Identify which cell holds the provided text, then report its [x, y] central coordinate. 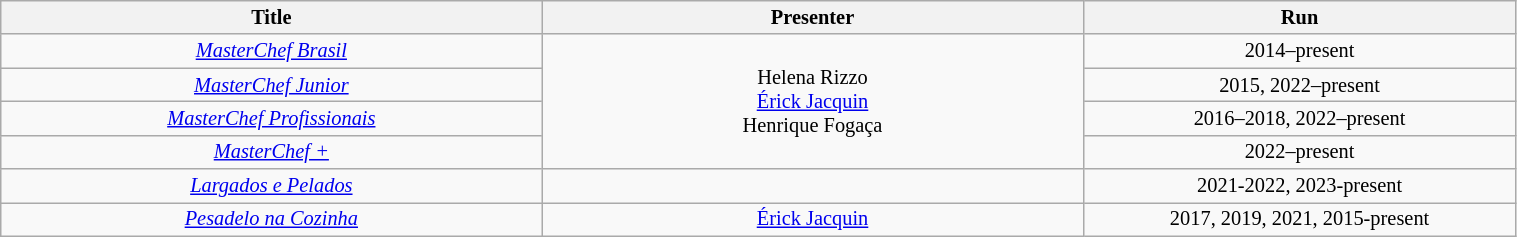
Érick Jacquin [812, 219]
Title [272, 17]
2014–present [1300, 51]
Pesadelo na Cozinha [272, 219]
2017, 2019, 2021, 2015-present [1300, 219]
Helena Rizzo Érick Jacquin Henrique Fogaça [812, 102]
Run [1300, 17]
Largados e Pelados [272, 186]
2016–2018, 2022–present [1300, 118]
MasterChef + [272, 152]
MasterChef Junior [272, 85]
MasterChef Brasil [272, 51]
2021-2022, 2023-present [1300, 186]
MasterChef Profissionais [272, 118]
Presenter [812, 17]
2015, 2022–present [1300, 85]
2022–present [1300, 152]
